Identify which cell holds the provided text, then report its [x, y] central coordinate. 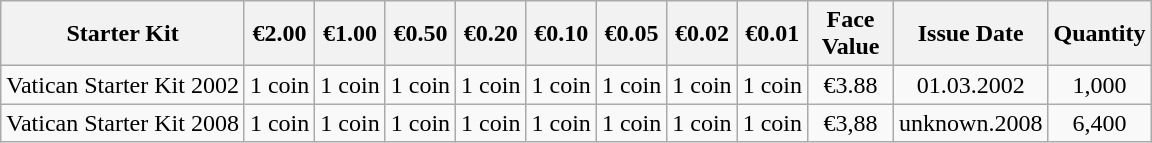
1,000 [1100, 85]
Quantity [1100, 34]
6,400 [1100, 123]
Issue Date [971, 34]
Vatican Starter Kit 2008 [123, 123]
€0.01 [772, 34]
€0.10 [561, 34]
€3.88 [850, 85]
01.03.2002 [971, 85]
€0.50 [420, 34]
Face Value [850, 34]
€0.20 [491, 34]
unknown.2008 [971, 123]
€1.00 [350, 34]
€0.02 [702, 34]
Starter Kit [123, 34]
€0.05 [631, 34]
Vatican Starter Kit 2002 [123, 85]
€2.00 [279, 34]
€3,88 [850, 123]
